Identify which cell holds the provided text, then report its (X, Y) central coordinate. 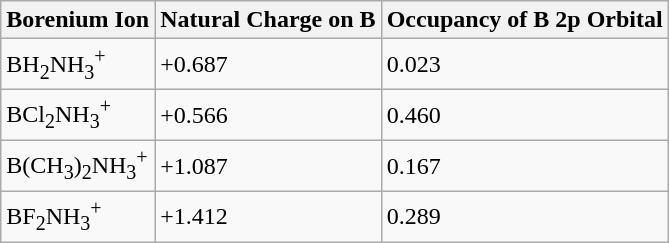
Borenium Ion (78, 20)
+1.087 (268, 166)
BH2NH3+ (78, 64)
+0.566 (268, 116)
Occupancy of B 2p Orbital (524, 20)
0.460 (524, 116)
0.167 (524, 166)
+0.687 (268, 64)
0.023 (524, 64)
B(CH3)2NH3+ (78, 166)
0.289 (524, 216)
BF2NH3+ (78, 216)
Natural Charge on B (268, 20)
+1.412 (268, 216)
BCl2NH3+ (78, 116)
